Return the [X, Y] coordinate for the center point of the cell that contains the specified text.  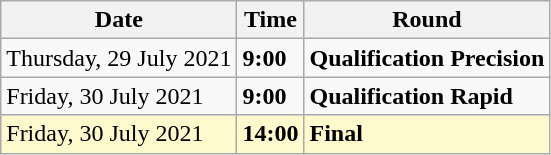
Date [119, 20]
Thursday, 29 July 2021 [119, 58]
Qualification Rapid [427, 96]
Qualification Precision [427, 58]
14:00 [270, 134]
Final [427, 134]
Time [270, 20]
Round [427, 20]
